Determine the [X, Y] coordinate at the center of the cell enclosing the given text.  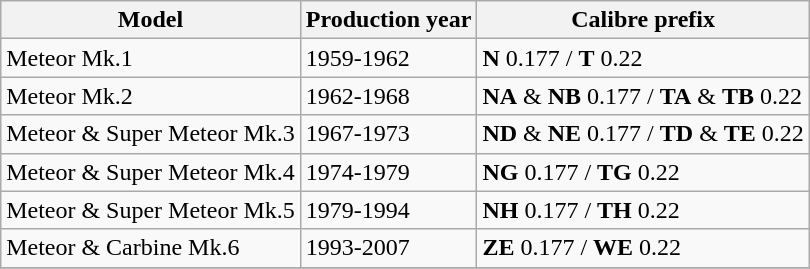
Meteor & Super Meteor Mk.3 [151, 134]
N 0.177 / T 0.22 [643, 58]
NH 0.177 / TH 0.22 [643, 210]
NA & NB 0.177 / TA & TB 0.22 [643, 96]
1993-2007 [388, 248]
Meteor & Super Meteor Mk.5 [151, 210]
Calibre prefix [643, 20]
Meteor & Carbine Mk.6 [151, 248]
1974-1979 [388, 172]
Production year [388, 20]
NG 0.177 / TG 0.22 [643, 172]
1979-1994 [388, 210]
ZE 0.177 / WE 0.22 [643, 248]
Meteor & Super Meteor Mk.4 [151, 172]
Meteor Mk.1 [151, 58]
ND & NE 0.177 / TD & TE 0.22 [643, 134]
Meteor Mk.2 [151, 96]
1967-1973 [388, 134]
1962-1968 [388, 96]
Model [151, 20]
1959-1962 [388, 58]
